Identify which cell holds the provided text, then report its (x, y) central coordinate. 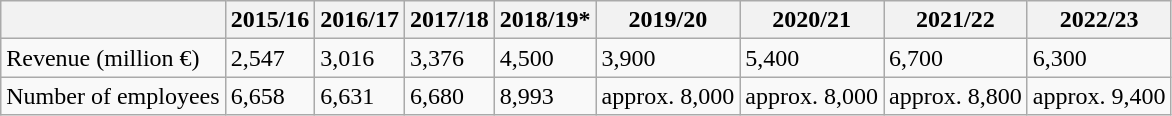
2021/22 (956, 20)
2020/21 (812, 20)
5,400 (812, 58)
8,993 (545, 96)
2016/17 (360, 20)
6,680 (450, 96)
4,500 (545, 58)
6,300 (1099, 58)
2015/16 (270, 20)
3,900 (668, 58)
2019/20 (668, 20)
2022/23 (1099, 20)
2017/18 (450, 20)
6,700 (956, 58)
6,658 (270, 96)
2018/19* (545, 20)
approx. 9,400 (1099, 96)
3,376 (450, 58)
approx. 8,800 (956, 96)
6,631 (360, 96)
2,547 (270, 58)
3,016 (360, 58)
Revenue (million €) (113, 58)
Number of employees (113, 96)
